Find where the given text appears and provide that cell's center as (x, y) coordinate. 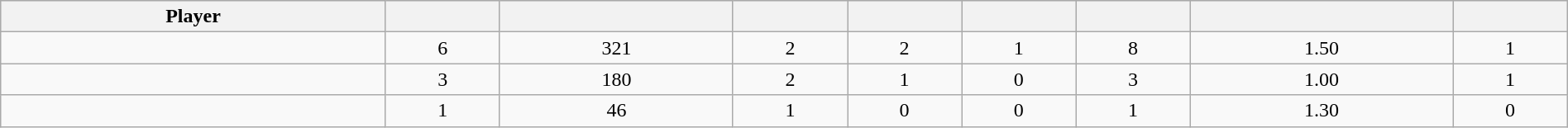
321 (616, 48)
1.50 (1322, 48)
46 (616, 111)
1.00 (1322, 79)
Player (194, 17)
8 (1133, 48)
180 (616, 79)
6 (442, 48)
1.30 (1322, 111)
